Return (X, Y) of the center of cell containing provided text 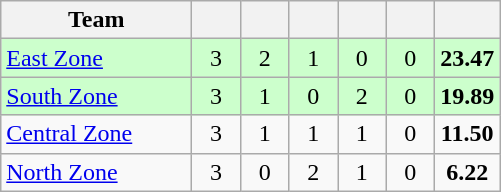
6.22 (468, 172)
North Zone (96, 172)
Team (96, 20)
Central Zone (96, 134)
East Zone (96, 58)
19.89 (468, 96)
South Zone (96, 96)
11.50 (468, 134)
23.47 (468, 58)
